Locate the cell with the specified text and output its (X, Y) center coordinate. 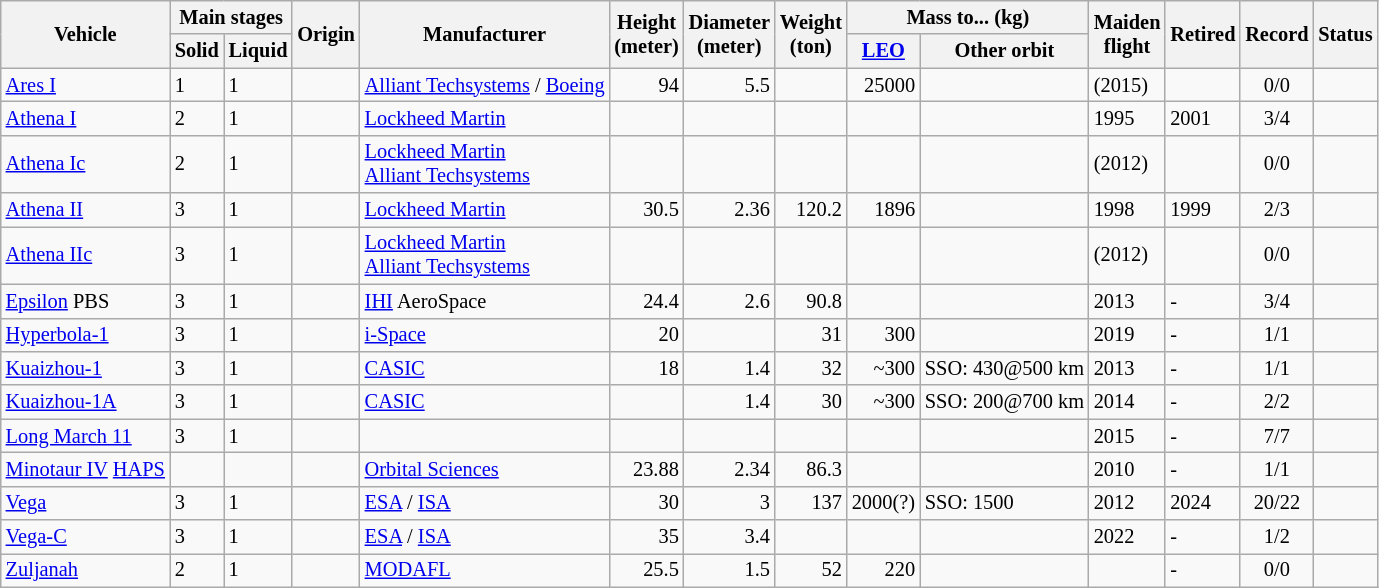
Long March 11 (86, 436)
1896 (884, 210)
23.88 (646, 469)
2022 (1127, 537)
(2015) (1127, 85)
Origin (326, 34)
1998 (1127, 210)
Status (1345, 34)
Zuljanah (86, 570)
25000 (884, 85)
2/2 (1276, 402)
Kuaizhou-1 (86, 368)
5.5 (730, 85)
2000(?) (884, 503)
Vega (86, 503)
2015 (1127, 436)
24.4 (646, 301)
2.6 (730, 301)
Record (1276, 34)
94 (646, 85)
Alliant Techsystems / Boeing (485, 85)
SSO: 1500 (1004, 503)
31 (811, 335)
Mass to... (kg) (968, 17)
Vehicle (86, 34)
SSO: 200@700 km (1004, 402)
MODAFL (485, 570)
IHI AeroSpace (485, 301)
86.3 (811, 469)
Maiden flight (1127, 34)
Athena IIc (86, 255)
Other orbit (1004, 51)
Ares I (86, 85)
1/2 (1276, 537)
35 (646, 537)
2010 (1127, 469)
Main stages (232, 17)
Vega-C (86, 537)
Athena II (86, 210)
2.34 (730, 469)
Diameter (meter) (730, 34)
Athena Ic (86, 164)
2.36 (730, 210)
220 (884, 570)
18 (646, 368)
20/22 (1276, 503)
Minotaur IV HAPS (86, 469)
Epsilon PBS (86, 301)
30.5 (646, 210)
90.8 (811, 301)
2019 (1127, 335)
Solid (197, 51)
Orbital Sciences (485, 469)
1.5 (730, 570)
20 (646, 335)
Kuaizhou-1A (86, 402)
120.2 (811, 210)
SSO: 430@500 km (1004, 368)
137 (811, 503)
Height (meter) (646, 34)
Liquid (258, 51)
2012 (1127, 503)
1999 (1202, 210)
52 (811, 570)
Hyperbola-1 (86, 335)
Manufacturer (485, 34)
25.5 (646, 570)
Retired (1202, 34)
2001 (1202, 118)
2014 (1127, 402)
i-Space (485, 335)
1995 (1127, 118)
2/3 (1276, 210)
2024 (1202, 503)
3.4 (730, 537)
Weight (ton) (811, 34)
7/7 (1276, 436)
300 (884, 335)
Athena I (86, 118)
LEO (884, 51)
32 (811, 368)
